Detect which cell encompasses the target text, then output its [x, y] center coordinate. 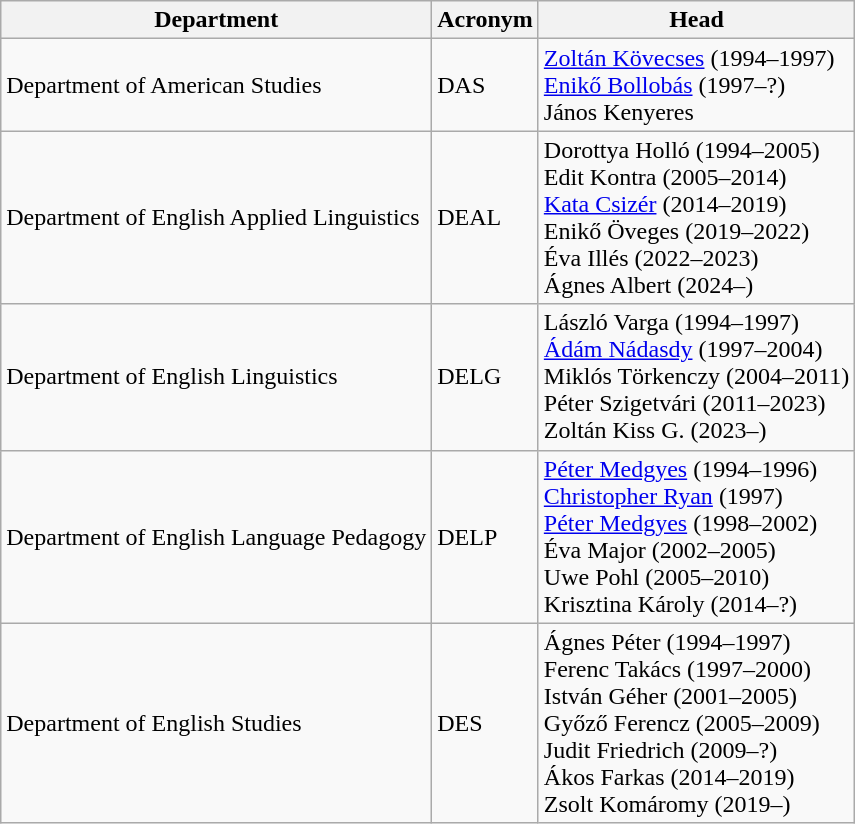
DES [486, 723]
Department of English Language Pedagogy [216, 536]
Department of English Applied Linguistics [216, 218]
DEAL [486, 218]
Péter Medgyes (1994–1996)Christopher Ryan (1997)Péter Medgyes (1998–2002)Éva Major (2002–2005)Uwe Pohl (2005–2010)Krisztina Károly (2014–?) [696, 536]
Department of English Studies [216, 723]
DAS [486, 85]
Zoltán Kövecses (1994–1997)Enikő Bollobás (1997–?)János Kenyeres [696, 85]
Department [216, 20]
Department of English Linguistics [216, 377]
DELP [486, 536]
Acronym [486, 20]
Head [696, 20]
DELG [486, 377]
Dorottya Holló (1994–2005)Edit Kontra (2005–2014)Kata Csizér (2014–2019)Enikő Öveges (2019–2022)Éva Illés (2022–2023)Ágnes Albert (2024–) [696, 218]
László Varga (1994–1997)Ádám Nádasdy (1997–2004)Miklós Törkenczy (2004–2011)Péter Szigetvári (2011–2023)Zoltán Kiss G. (2023–) [696, 377]
Department of American Studies [216, 85]
